Provide the (X, Y) coordinate of the cell's center where the given text is located.  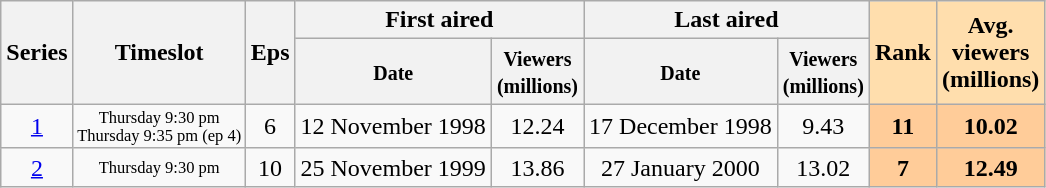
9.43 (823, 126)
Thursday 9:30 pm (159, 167)
Last aired (727, 20)
11 (902, 126)
Timeslot (159, 52)
10.02 (990, 126)
Rank (902, 52)
13.86 (537, 167)
17 December 1998 (681, 126)
27 January 2000 (681, 167)
Avg. viewers (millions) (990, 52)
12.24 (537, 126)
25 November 1999 (393, 167)
Eps (270, 52)
Thursday 9:30 pmThursday 9:35 pm (ep 4) (159, 126)
6 (270, 126)
First aired (440, 20)
12.49 (990, 167)
2 (37, 167)
1 (37, 126)
Series (37, 52)
12 November 1998 (393, 126)
7 (902, 167)
13.02 (823, 167)
10 (270, 167)
